Locate the cell with the specified text and output its [X, Y] center coordinate. 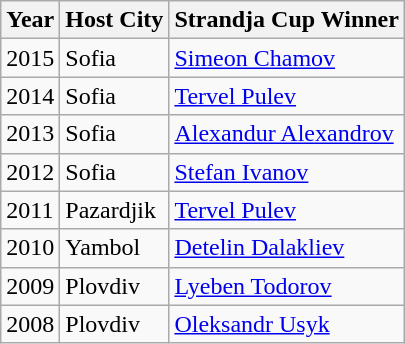
Alexandur Alexandrov [287, 134]
2011 [30, 210]
Lyeben Todorov [287, 286]
Year [30, 20]
Simeon Chamov [287, 58]
2014 [30, 96]
Host City [114, 20]
2009 [30, 286]
Detelin Dalakliev [287, 248]
2012 [30, 172]
2015 [30, 58]
Oleksandr Usyk [287, 324]
Strandja Cup Winner [287, 20]
Stefan Ivanov [287, 172]
2010 [30, 248]
2013 [30, 134]
Yambol [114, 248]
2008 [30, 324]
Pazardjik [114, 210]
